Provide the (X, Y) coordinate of the cell's center where the given text is located.  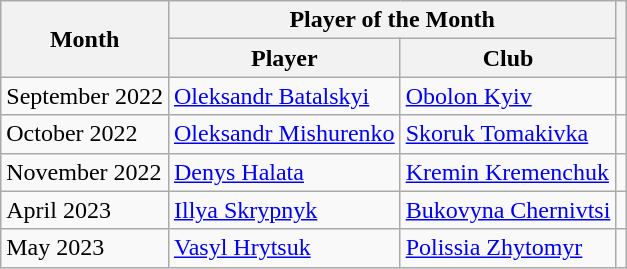
Oleksandr Batalskyi (284, 96)
Bukovyna Chernivtsi (508, 210)
May 2023 (85, 248)
Obolon Kyiv (508, 96)
Denys Halata (284, 172)
Oleksandr Mishurenko (284, 134)
Player of the Month (392, 20)
Vasyl Hrytsuk (284, 248)
Polissia Zhytomyr (508, 248)
Player (284, 58)
September 2022 (85, 96)
April 2023 (85, 210)
November 2022 (85, 172)
October 2022 (85, 134)
Skoruk Tomakivka (508, 134)
Illya Skrypnyk (284, 210)
Month (85, 39)
Kremin Kremenchuk (508, 172)
Club (508, 58)
